Capture the cell that displays the provided text and extract its [X, Y] central coordinate. 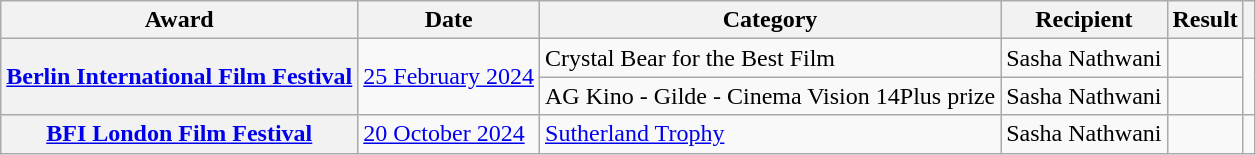
Date [449, 20]
Result [1205, 20]
Sutherland Trophy [770, 134]
25 February 2024 [449, 77]
20 October 2024 [449, 134]
Recipient [1084, 20]
Category [770, 20]
Crystal Bear for the Best Film [770, 58]
Berlin International Film Festival [180, 77]
BFI London Film Festival [180, 134]
Award [180, 20]
AG Kino - Gilde - Cinema Vision 14Plus prize [770, 96]
